For the text-containing cell, return its midpoint in [X, Y] coordinate format. 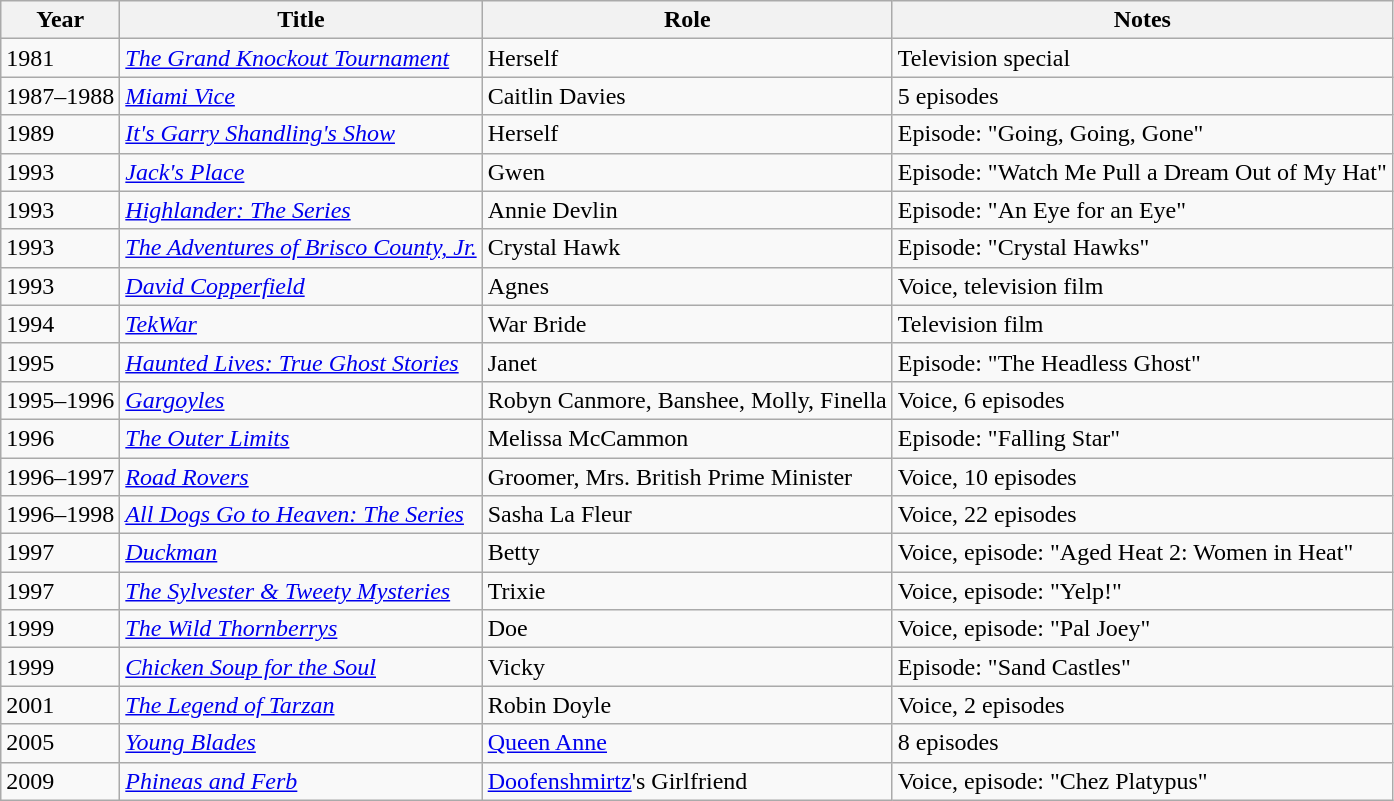
Episode: "The Headless Ghost" [1142, 362]
Episode: "Falling Star" [1142, 438]
Episode: "Going, Going, Gone" [1142, 134]
Groomer, Mrs. British Prime Minister [687, 477]
Betty [687, 553]
Melissa McCammon [687, 438]
1994 [60, 324]
Episode: "Sand Castles" [1142, 667]
Doe [687, 629]
Highlander: The Series [301, 210]
Agnes [687, 286]
Jack's Place [301, 172]
Television film [1142, 324]
It's Garry Shandling's Show [301, 134]
Voice, episode: "Chez Platypus" [1142, 781]
All Dogs Go to Heaven: The Series [301, 515]
Duckman [301, 553]
Voice, 10 episodes [1142, 477]
TekWar [301, 324]
Janet [687, 362]
Role [687, 20]
Young Blades [301, 743]
Queen Anne [687, 743]
Road Rovers [301, 477]
5 episodes [1142, 96]
Crystal Hawk [687, 248]
Gwen [687, 172]
Miami Vice [301, 96]
Voice, episode: "Yelp!" [1142, 591]
Vicky [687, 667]
David Copperfield [301, 286]
The Wild Thornberrys [301, 629]
Doofenshmirtz's Girlfriend [687, 781]
2001 [60, 705]
The Legend of Tarzan [301, 705]
The Grand Knockout Tournament [301, 58]
Television special [1142, 58]
Year [60, 20]
Caitlin Davies [687, 96]
Voice, 6 episodes [1142, 400]
The Adventures of Brisco County, Jr. [301, 248]
Haunted Lives: True Ghost Stories [301, 362]
1995–1996 [60, 400]
Annie Devlin [687, 210]
Phineas and Ferb [301, 781]
1996–1998 [60, 515]
Title [301, 20]
The Sylvester & Tweety Mysteries [301, 591]
Notes [1142, 20]
Chicken Soup for the Soul [301, 667]
2009 [60, 781]
1996 [60, 438]
Robin Doyle [687, 705]
Voice, 22 episodes [1142, 515]
8 episodes [1142, 743]
1995 [60, 362]
Episode: "Crystal Hawks" [1142, 248]
Voice, television film [1142, 286]
1981 [60, 58]
Episode: "An Eye for an Eye" [1142, 210]
2005 [60, 743]
Voice, episode: "Aged Heat 2: Women in Heat" [1142, 553]
Sasha La Fleur [687, 515]
Robyn Canmore, Banshee, Molly, Finella [687, 400]
1987–1988 [60, 96]
War Bride [687, 324]
Episode: "Watch Me Pull a Dream Out of My Hat" [1142, 172]
Trixie [687, 591]
1989 [60, 134]
The Outer Limits [301, 438]
1996–1997 [60, 477]
Voice, episode: "Pal Joey" [1142, 629]
Voice, 2 episodes [1142, 705]
Gargoyles [301, 400]
